Identify which cell holds the provided text, then report its (x, y) central coordinate. 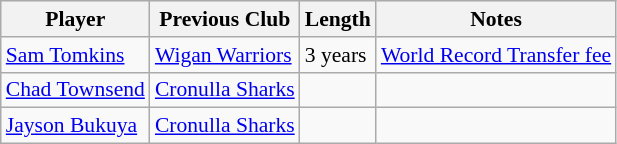
Notes (496, 19)
Sam Tomkins (76, 55)
Wigan Warriors (225, 55)
Player (76, 19)
Length (338, 19)
Jayson Bukuya (76, 126)
Chad Townsend (76, 90)
Previous Club (225, 19)
3 years (338, 55)
World Record Transfer fee (496, 55)
